Provide the [x, y] coordinate of the cell's center where the given text is located.  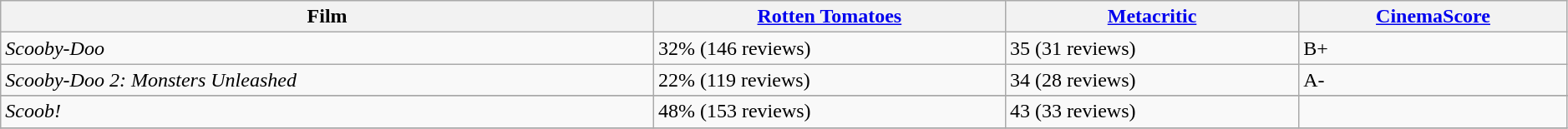
B+ [1434, 48]
Scooby-Doo [327, 48]
Scooby-Doo 2: Monsters Unleashed [327, 80]
Rotten Tomatoes [829, 17]
43 (33 reviews) [1151, 112]
48% (153 reviews) [829, 112]
35 (31 reviews) [1151, 48]
Film [327, 17]
CinemaScore [1434, 17]
22% (119 reviews) [829, 80]
34 (28 reviews) [1151, 80]
32% (146 reviews) [829, 48]
A- [1434, 80]
Scoob! [327, 112]
Metacritic [1151, 17]
